Determine the (X, Y) coordinate at the center of the cell enclosing the given text.  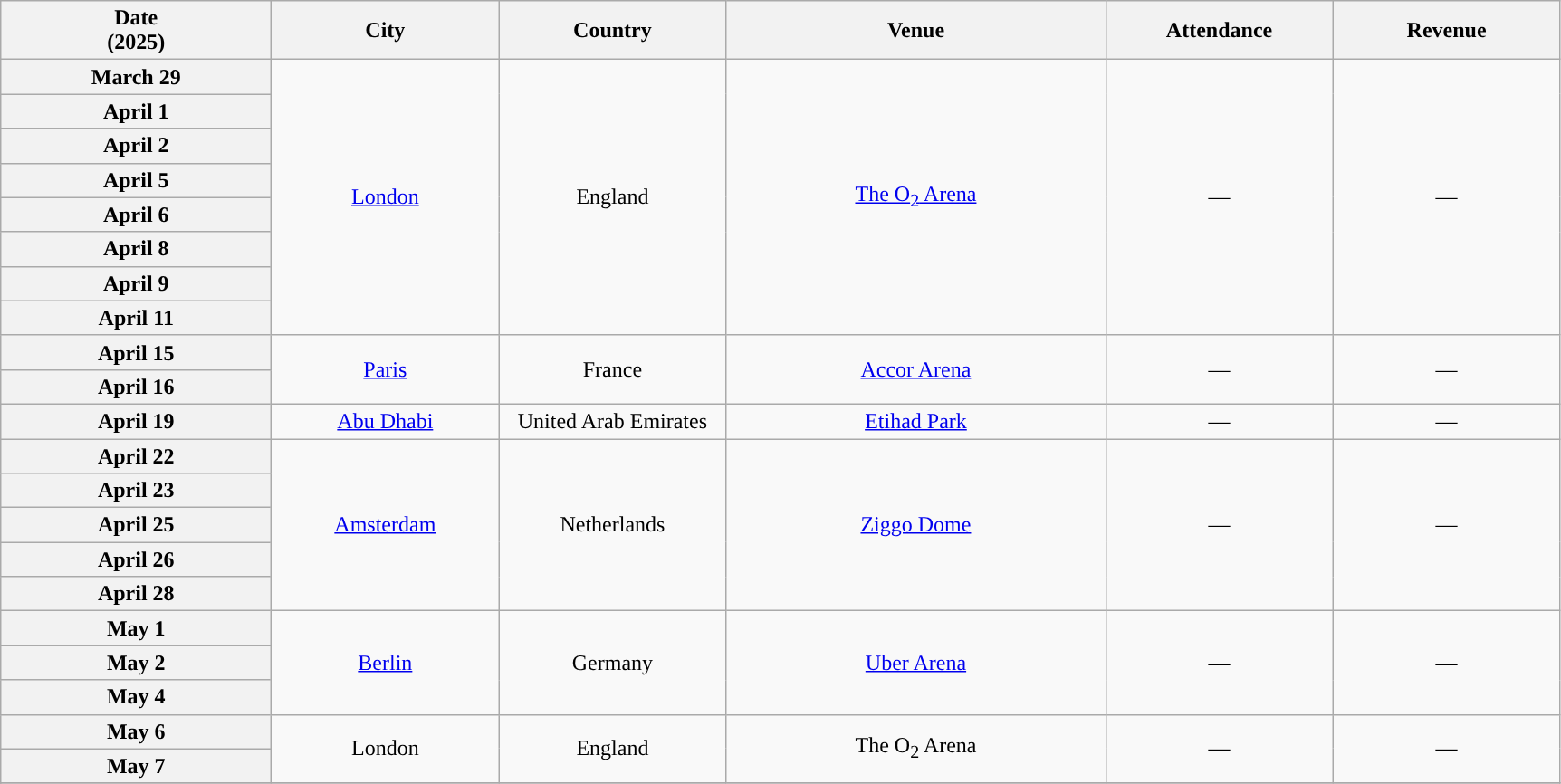
May 4 (136, 697)
May 2 (136, 663)
April 6 (136, 215)
April 8 (136, 249)
Accor Arena (916, 369)
Netherlands (612, 524)
Amsterdam (386, 524)
April 23 (136, 491)
Berlin (386, 663)
Paris (386, 369)
April 22 (136, 455)
Abu Dhabi (386, 421)
April 28 (136, 594)
April 2 (136, 146)
France (612, 369)
Country (612, 31)
April 26 (136, 559)
City (386, 31)
March 29 (136, 77)
Revenue (1447, 31)
April 9 (136, 283)
April 1 (136, 111)
April 19 (136, 421)
Attendance (1219, 31)
April 5 (136, 180)
May 6 (136, 731)
Etihad Park (916, 421)
May 7 (136, 766)
April 11 (136, 318)
Germany (612, 663)
Uber Arena (916, 663)
Ziggo Dome (916, 524)
April 16 (136, 387)
April 25 (136, 525)
May 1 (136, 628)
April 15 (136, 352)
Venue (916, 31)
United Arab Emirates (612, 421)
Date(2025) (136, 31)
